Identify which cell holds the provided text, then report its [x, y] central coordinate. 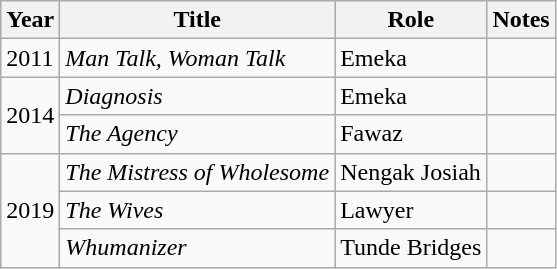
The Mistress of Wholesome [198, 172]
Tunde Bridges [411, 248]
Notes [521, 20]
Title [198, 20]
The Wives [198, 210]
Nengak Josiah [411, 172]
Fawaz [411, 134]
Whumanizer [198, 248]
2014 [30, 115]
Man Talk, Woman Talk [198, 58]
2011 [30, 58]
Lawyer [411, 210]
2019 [30, 210]
The Agency [198, 134]
Year [30, 20]
Diagnosis [198, 96]
Role [411, 20]
